Capture the cell that displays the provided text and extract its (X, Y) central coordinate. 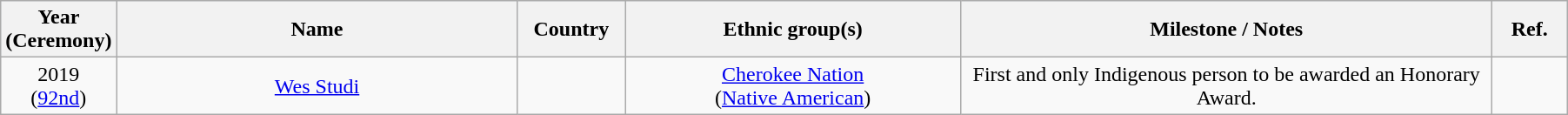
Milestone / Notes (1226, 30)
Wes Studi (317, 85)
Cherokee Nation(Native American) (793, 85)
Ref. (1530, 30)
Year(Ceremony) (59, 30)
Ethnic group(s) (793, 30)
Country (571, 30)
Name (317, 30)
First and only Indigenous person to be awarded an Honorary Award. (1226, 85)
2019(92nd) (59, 85)
